Extract the (X, Y) coordinate from the center of the cell holding the provided text.  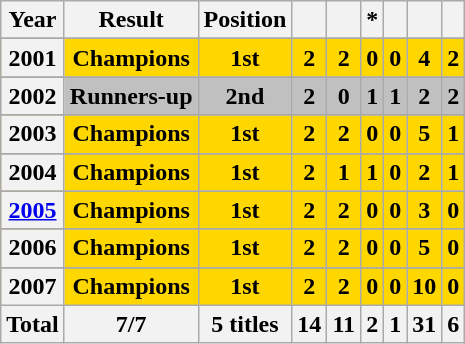
6 (454, 324)
2nd (245, 96)
10 (424, 286)
2005 (33, 210)
5 titles (245, 324)
31 (424, 324)
Runners-up (131, 96)
2002 (33, 96)
Year (33, 20)
2003 (33, 134)
2007 (33, 286)
Position (245, 20)
7/7 (131, 324)
2001 (33, 58)
2006 (33, 248)
3 (424, 210)
* (372, 20)
4 (424, 58)
Result (131, 20)
2004 (33, 172)
14 (310, 324)
11 (344, 324)
Total (33, 324)
